Pinpoint the cell where the given text exists, returning its (X, Y) midpoint coordinate. 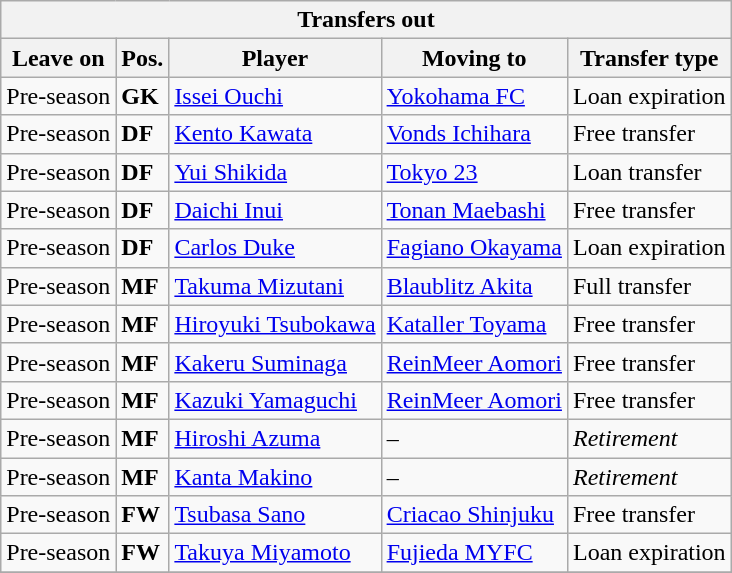
Carlos Duke (275, 248)
Player (275, 58)
Moving to (474, 58)
Tsubasa Sano (275, 515)
Fagiano Okayama (474, 248)
Tonan Maebashi (474, 210)
Hiroshi Azuma (275, 438)
Pos. (142, 58)
Tokyo 23 (474, 172)
Takuya Miyamoto (275, 553)
Loan transfer (649, 172)
Issei Ouchi (275, 96)
Fujieda MYFC (474, 553)
Hiroyuki Tsubokawa (275, 324)
Transfers out (366, 20)
Kazuki Yamaguchi (275, 400)
Kento Kawata (275, 134)
Kataller Toyama (474, 324)
Yui Shikida (275, 172)
Blaublitz Akita (474, 286)
Vonds Ichihara (474, 134)
Daichi Inui (275, 210)
GK (142, 96)
Kakeru Suminaga (275, 362)
Full transfer (649, 286)
Takuma Mizutani (275, 286)
Kanta Makino (275, 477)
Yokohama FC (474, 96)
Transfer type (649, 58)
Leave on (58, 58)
Criacao Shinjuku (474, 515)
